For the text-containing cell, return its midpoint in (x, y) coordinate format. 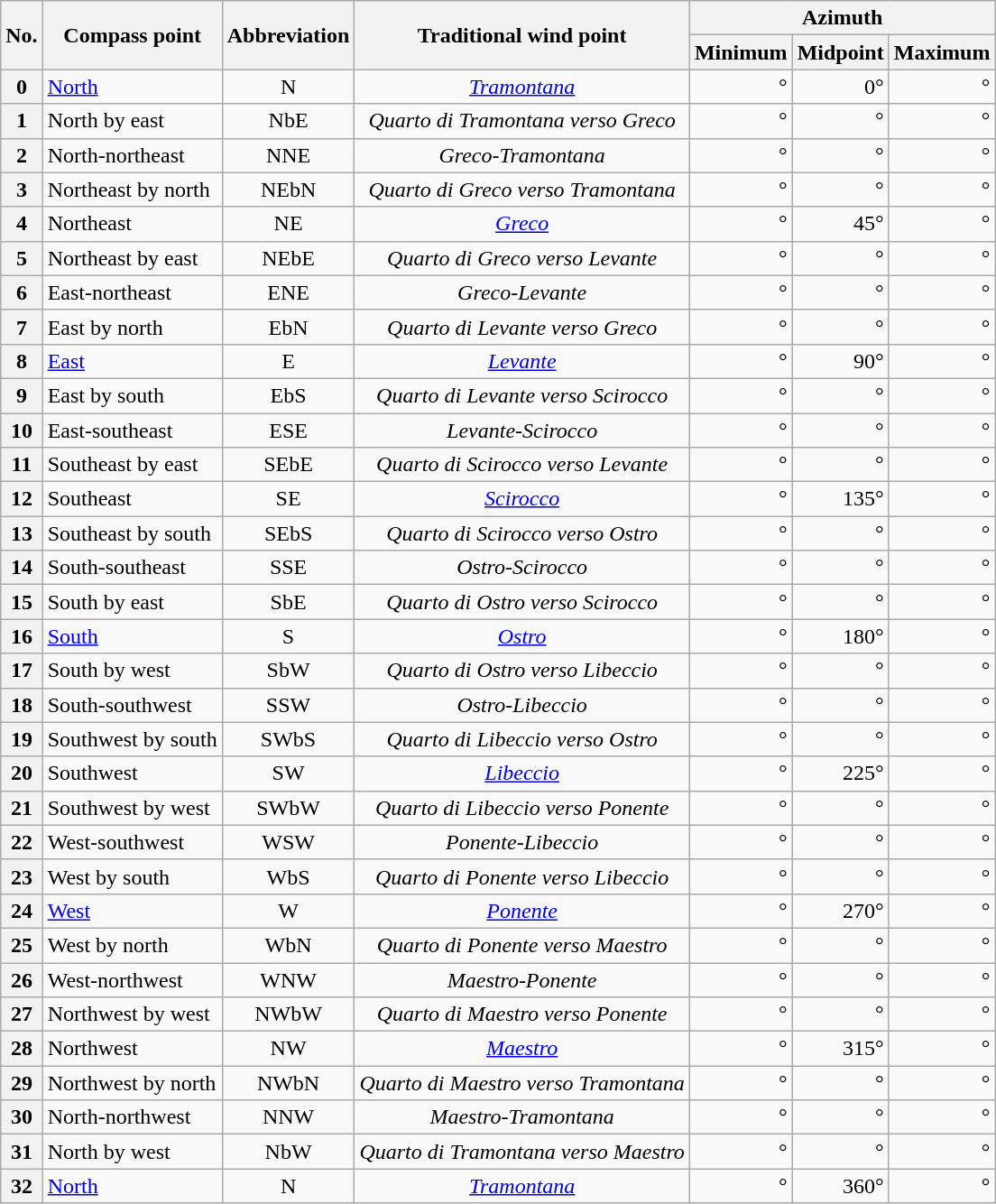
ESE (289, 431)
North by east (132, 121)
360° (841, 1186)
Quarto di Libeccio verso Ponente (522, 808)
Quarto di Maestro verso Ponente (522, 1014)
East (132, 361)
21 (22, 808)
Maestro-Tramontana (522, 1117)
Northwest (132, 1049)
12 (22, 499)
WbN (289, 945)
Maestro (522, 1049)
Quarto di Greco verso Tramontana (522, 190)
ENE (289, 292)
West by north (132, 945)
6 (22, 292)
SbE (289, 602)
2 (22, 155)
East by north (132, 327)
32 (22, 1186)
South-southeast (132, 568)
Southwest (132, 773)
NE (289, 224)
90° (841, 361)
SEbS (289, 533)
Southwest by south (132, 739)
18 (22, 705)
4 (22, 224)
Quarto di Scirocco verso Levante (522, 465)
Ostro-Libeccio (522, 705)
Levante (522, 361)
SE (289, 499)
SSW (289, 705)
E (289, 361)
WSW (289, 842)
Compass point (132, 35)
South-southwest (132, 705)
EbN (289, 327)
0 (22, 87)
20 (22, 773)
Quarto di Ponente verso Libeccio (522, 876)
South by east (132, 602)
Greco-Levante (522, 292)
135° (841, 499)
West by south (132, 876)
East-northeast (132, 292)
29 (22, 1083)
SSE (289, 568)
14 (22, 568)
SWbW (289, 808)
22 (22, 842)
315° (841, 1049)
Quarto di Libeccio verso Ostro (522, 739)
13 (22, 533)
25 (22, 945)
11 (22, 465)
Northwest by west (132, 1014)
Quarto di Ostro verso Libeccio (522, 671)
30 (22, 1117)
Southwest by west (132, 808)
180° (841, 636)
Quarto di Tramontana verso Maestro (522, 1152)
Quarto di Maestro verso Tramontana (522, 1083)
Abbreviation (289, 35)
West (132, 911)
Levante-Scirocco (522, 431)
31 (22, 1152)
10 (22, 431)
Maestro-Ponente (522, 979)
Quarto di Levante verso Greco (522, 327)
Northeast (132, 224)
SW (289, 773)
Northeast by east (132, 258)
No. (22, 35)
NEbN (289, 190)
Northwest by north (132, 1083)
West-southwest (132, 842)
North-northeast (132, 155)
Ponente-Libeccio (522, 842)
9 (22, 395)
270° (841, 911)
Quarto di Ponente verso Maestro (522, 945)
NNE (289, 155)
NW (289, 1049)
North by west (132, 1152)
Southeast by south (132, 533)
1 (22, 121)
Quarto di Levante verso Scirocco (522, 395)
West-northwest (132, 979)
NbE (289, 121)
WNW (289, 979)
NbW (289, 1152)
Quarto di Greco verso Levante (522, 258)
EbS (289, 395)
South (132, 636)
3 (22, 190)
South by west (132, 671)
WbS (289, 876)
NEbE (289, 258)
Ostro-Scirocco (522, 568)
Ostro (522, 636)
8 (22, 361)
Ponente (522, 911)
15 (22, 602)
7 (22, 327)
Quarto di Scirocco verso Ostro (522, 533)
26 (22, 979)
NWbW (289, 1014)
SEbE (289, 465)
NNW (289, 1117)
Quarto di Tramontana verso Greco (522, 121)
28 (22, 1049)
45° (841, 224)
24 (22, 911)
SbW (289, 671)
225° (841, 773)
23 (22, 876)
Quarto di Ostro verso Scirocco (522, 602)
Maximum (942, 52)
Greco-Tramontana (522, 155)
Minimum (741, 52)
5 (22, 258)
Libeccio (522, 773)
Traditional wind point (522, 35)
0° (841, 87)
W (289, 911)
East by south (132, 395)
Northeast by north (132, 190)
Midpoint (841, 52)
S (289, 636)
North-northwest (132, 1117)
Greco (522, 224)
NWbN (289, 1083)
Azimuth (843, 18)
Southeast (132, 499)
Scirocco (522, 499)
SWbS (289, 739)
Southeast by east (132, 465)
16 (22, 636)
27 (22, 1014)
East-southeast (132, 431)
17 (22, 671)
19 (22, 739)
